Detect which cell encompasses the target text, then output its [X, Y] center coordinate. 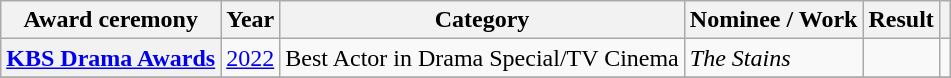
The Stains [774, 58]
Category [482, 20]
2022 [250, 58]
Year [250, 20]
Result [901, 20]
KBS Drama Awards [111, 58]
Best Actor in Drama Special/TV Cinema [482, 58]
Nominee / Work [774, 20]
Award ceremony [111, 20]
